Return the [X, Y] coordinate for the center point of the cell that contains the specified text.  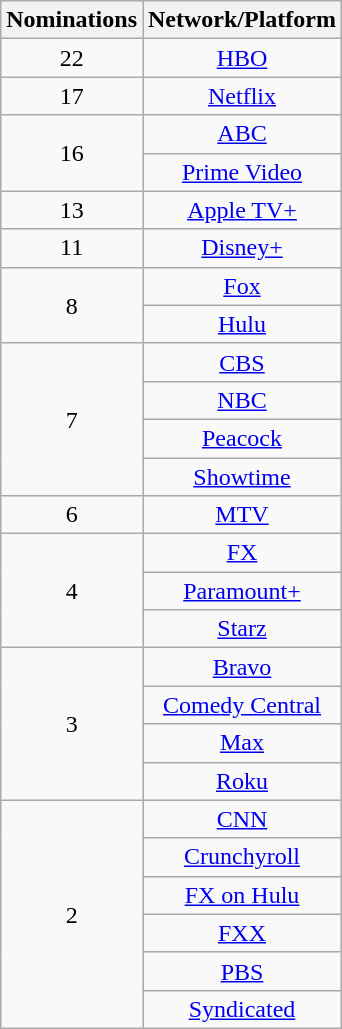
11 [72, 248]
17 [72, 96]
Fox [242, 286]
Hulu [242, 324]
Syndicated [242, 1009]
ABC [242, 134]
Netflix [242, 96]
6 [72, 515]
Prime Video [242, 172]
Nominations [72, 20]
13 [72, 210]
2 [72, 914]
Network/Platform [242, 20]
Showtime [242, 477]
Paramount+ [242, 591]
FX on Hulu [242, 895]
22 [72, 58]
Apple TV+ [242, 210]
MTV [242, 515]
Disney+ [242, 248]
7 [72, 419]
CBS [242, 362]
8 [72, 305]
4 [72, 591]
HBO [242, 58]
Comedy Central [242, 705]
Starz [242, 629]
PBS [242, 971]
FXX [242, 933]
16 [72, 153]
NBC [242, 400]
Peacock [242, 438]
Bravo [242, 667]
FX [242, 553]
Roku [242, 781]
Crunchyroll [242, 857]
3 [72, 724]
Max [242, 743]
CNN [242, 819]
